For the text-containing cell, return its midpoint in (X, Y) coordinate format. 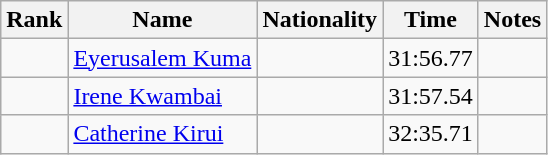
Name (162, 20)
Time (431, 20)
Eyerusalem Kuma (162, 58)
31:57.54 (431, 96)
Irene Kwambai (162, 96)
Rank (34, 20)
Nationality (320, 20)
Catherine Kirui (162, 134)
Notes (512, 20)
32:35.71 (431, 134)
31:56.77 (431, 58)
